Scan for the cell matching the given text and deliver its [X, Y] coordinate at center. 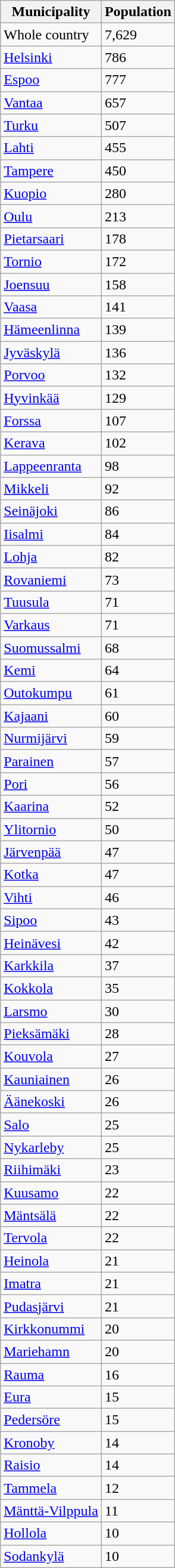
Kokkola [51, 988]
Iisalmi [51, 534]
28 [138, 1034]
Suomussalmi [51, 647]
Raisio [51, 1465]
777 [138, 80]
Pietarsaari [51, 239]
52 [138, 807]
Whole country [51, 35]
Parainen [51, 761]
213 [138, 216]
Pori [51, 784]
35 [138, 988]
Varkaus [51, 625]
7,629 [138, 35]
Tervola [51, 1238]
86 [138, 511]
57 [138, 761]
50 [138, 829]
68 [138, 647]
Kajaani [51, 716]
12 [138, 1488]
Ylitornio [51, 829]
27 [138, 1057]
Kouvola [51, 1057]
Porvoo [51, 375]
84 [138, 534]
Sipoo [51, 920]
46 [138, 897]
73 [138, 579]
Helsinki [51, 57]
Municipality [51, 12]
Oulu [51, 216]
Järvenpää [51, 852]
Kemi [51, 671]
Eura [51, 1397]
Rovaniemi [51, 579]
Turku [51, 125]
11 [138, 1511]
Kronoby [51, 1443]
Jyväskylä [51, 353]
Hyvinkää [51, 398]
Mänttä-Vilppula [51, 1511]
450 [138, 171]
Heinävesi [51, 943]
Riihimäki [51, 1170]
Pedersöre [51, 1420]
Rauma [51, 1374]
Hämeenlinna [51, 330]
Hollola [51, 1533]
657 [138, 103]
Seinäjoki [51, 511]
Tuusula [51, 602]
Nykarleby [51, 1147]
Lahti [51, 148]
16 [138, 1374]
59 [138, 739]
Espoo [51, 80]
64 [138, 671]
129 [138, 398]
Pudasjärvi [51, 1306]
Larsmo [51, 1011]
Kotka [51, 875]
98 [138, 466]
Mariehamn [51, 1351]
Karkkila [51, 965]
178 [138, 239]
37 [138, 965]
Lappeenranta [51, 466]
Kuopio [51, 193]
Salo [51, 1125]
139 [138, 330]
Forssa [51, 421]
786 [138, 57]
Sodankylä [51, 1556]
507 [138, 125]
Vaasa [51, 307]
136 [138, 353]
172 [138, 261]
Tampere [51, 171]
Tammela [51, 1488]
Nurmijärvi [51, 739]
43 [138, 920]
280 [138, 193]
Outokumpu [51, 693]
Joensuu [51, 285]
Kaarina [51, 807]
141 [138, 307]
158 [138, 285]
Vihti [51, 897]
30 [138, 1011]
102 [138, 443]
455 [138, 148]
132 [138, 375]
Kirkkonummi [51, 1329]
Mäntsälä [51, 1215]
92 [138, 489]
Population [138, 12]
Lohja [51, 557]
60 [138, 716]
56 [138, 784]
Mikkeli [51, 489]
82 [138, 557]
42 [138, 943]
Kerava [51, 443]
Tornio [51, 261]
Imatra [51, 1283]
Pieksämäki [51, 1034]
Kauniainen [51, 1079]
61 [138, 693]
Vantaa [51, 103]
Kuusamo [51, 1193]
107 [138, 421]
Heinola [51, 1261]
23 [138, 1170]
Äänekoski [51, 1102]
